Scan for the cell matching the given text and deliver its [x, y] coordinate at center. 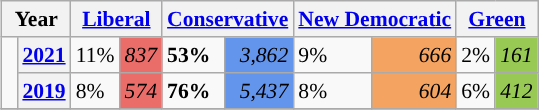
Liberal [116, 19]
604 [414, 91]
2% [476, 55]
412 [516, 91]
2019 [44, 91]
New Democratic [374, 19]
3,862 [258, 55]
6% [476, 91]
Conservative [228, 19]
2021 [44, 55]
574 [142, 91]
666 [414, 55]
76% [193, 91]
161 [516, 55]
9% [332, 55]
53% [193, 55]
5,437 [258, 91]
11% [96, 55]
837 [142, 55]
Year [36, 19]
Green [496, 19]
